Return the (x, y) coordinate for the center point of the cell that contains the specified text.  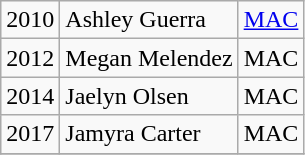
2010 (30, 20)
2017 (30, 134)
Jamyra Carter (149, 134)
Jaelyn Olsen (149, 96)
2012 (30, 58)
Megan Melendez (149, 58)
2014 (30, 96)
Ashley Guerra (149, 20)
